Return [X, Y] of the center of cell containing provided text 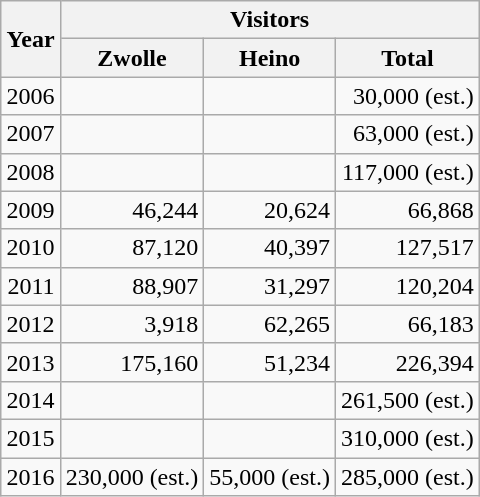
51,234 [270, 362]
62,265 [270, 324]
3,918 [132, 324]
2016 [30, 477]
2010 [30, 248]
117,000 (est.) [408, 172]
Year [30, 39]
226,394 [408, 362]
66,183 [408, 324]
2014 [30, 400]
Zwolle [132, 58]
40,397 [270, 248]
66,868 [408, 210]
2006 [30, 96]
261,500 (est.) [408, 400]
2007 [30, 134]
127,517 [408, 248]
88,907 [132, 286]
310,000 (est.) [408, 438]
175,160 [132, 362]
2009 [30, 210]
63,000 (est.) [408, 134]
31,297 [270, 286]
2012 [30, 324]
Visitors [270, 20]
2013 [30, 362]
46,244 [132, 210]
Total [408, 58]
285,000 (est.) [408, 477]
120,204 [408, 286]
2011 [30, 286]
2015 [30, 438]
87,120 [132, 248]
230,000 (est.) [132, 477]
Heino [270, 58]
20,624 [270, 210]
30,000 (est.) [408, 96]
2008 [30, 172]
55,000 (est.) [270, 477]
